Return (X, Y) of the center of cell containing provided text 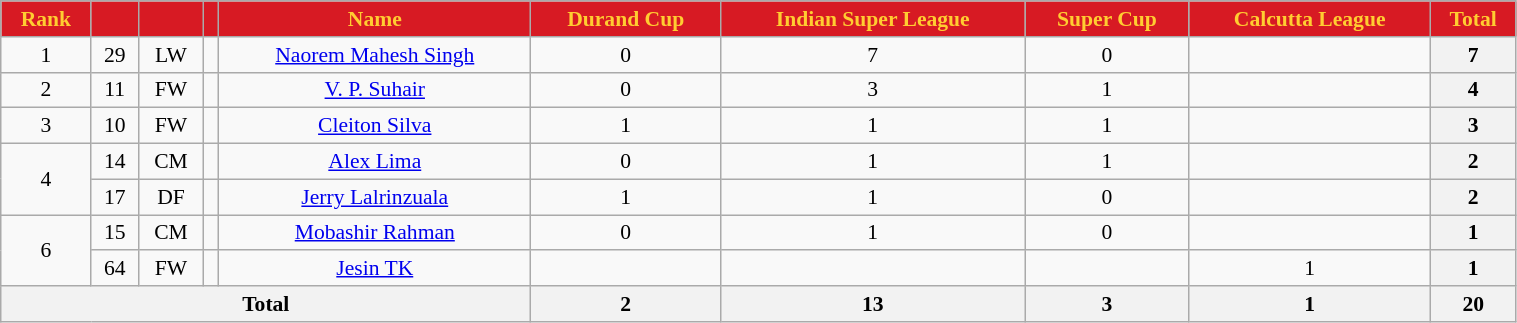
Super Cup (1107, 19)
DF (170, 197)
Jesin TK (375, 269)
10 (114, 126)
Calcutta League (1310, 19)
Naorem Mahesh Singh (375, 55)
6 (46, 250)
14 (114, 162)
Mobashir Rahman (375, 233)
Alex Lima (375, 162)
13 (872, 304)
17 (114, 197)
20 (1473, 304)
64 (114, 269)
V. P. Suhair (375, 90)
Rank (46, 19)
Name (375, 19)
Cleiton Silva (375, 126)
Indian Super League (872, 19)
Durand Cup (626, 19)
LW (170, 55)
11 (114, 90)
29 (114, 55)
15 (114, 233)
Jerry Lalrinzuala (375, 197)
